Return the (X, Y) coordinate for the center point of the cell that contains the specified text.  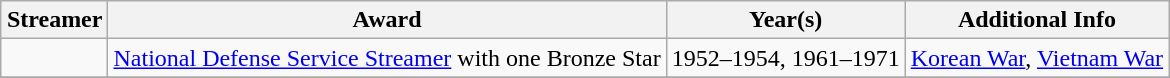
Streamer (54, 20)
Year(s) (786, 20)
National Defense Service Streamer with one Bronze Star (387, 58)
Korean War, Vietnam War (1036, 58)
1952–1954, 1961–1971 (786, 58)
Additional Info (1036, 20)
Award (387, 20)
